Return the (x, y) coordinate for the center point of the cell that contains the specified text.  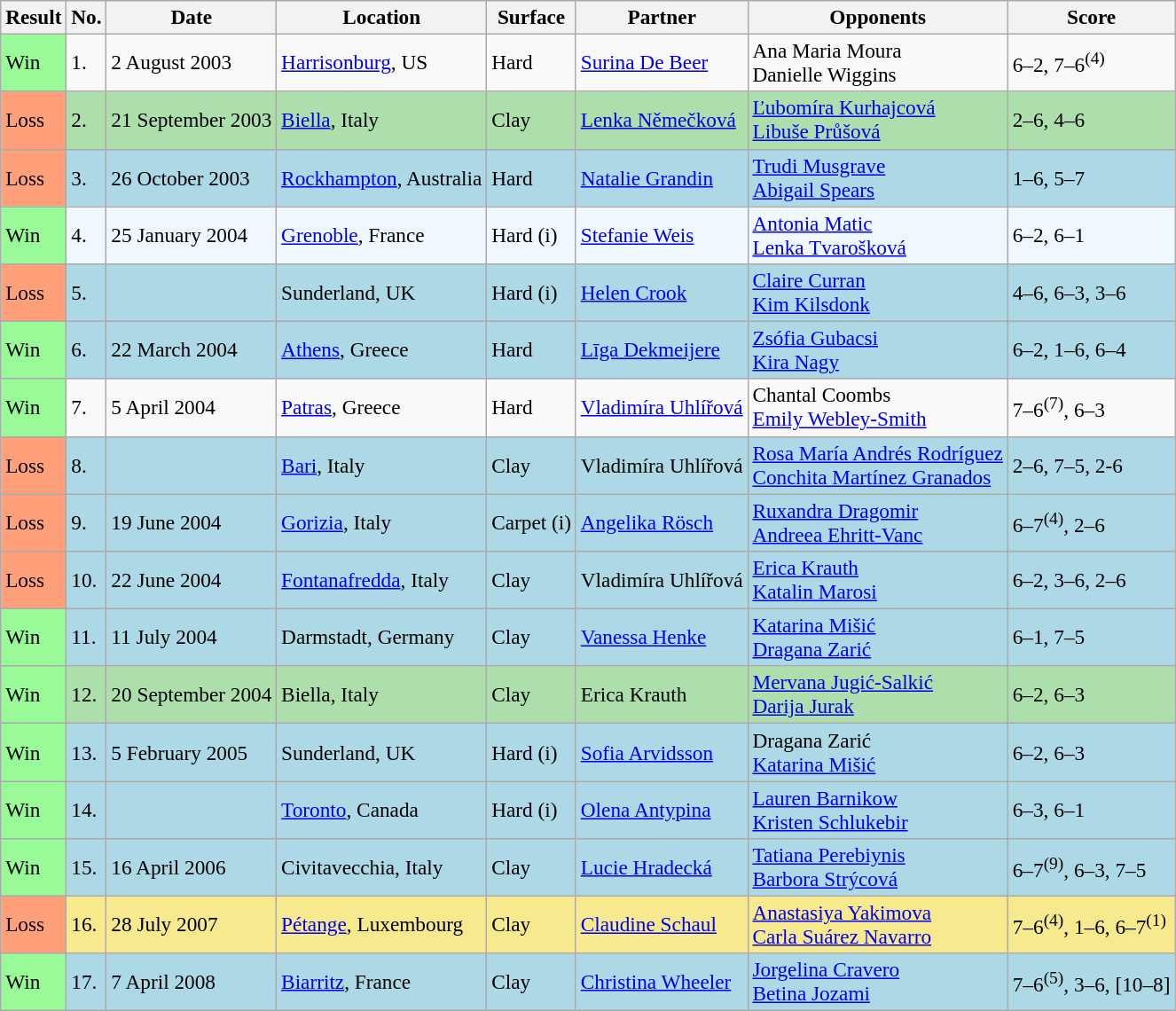
8. (87, 465)
Ľubomíra Kurhajcová Libuše Průšová (878, 121)
Mervana Jugić-Salkić Darija Jurak (878, 695)
6–3, 6–1 (1091, 809)
6–2, 7–6(4) (1091, 62)
Darmstadt, Germany (381, 637)
5. (87, 293)
7. (87, 408)
Antonia Matic Lenka Tvarošková (878, 234)
Dragana Zarić Katarina Mišić (878, 752)
Bari, Italy (381, 465)
6–2, 3–6, 2–6 (1091, 580)
Lauren Barnikow Kristen Schlukebir (878, 809)
Claire Curran Kim Kilsdonk (878, 293)
Zsófia Gubacsi Kira Nagy (878, 349)
Sofia Arvidsson (662, 752)
Surface (532, 17)
6–2, 6–1 (1091, 234)
Date (192, 17)
Partner (662, 17)
Lucie Hradecká (662, 867)
4. (87, 234)
Tatiana Perebiynis Barbora Strýcová (878, 867)
9. (87, 521)
16. (87, 924)
Jorgelina Cravero Betina Jozami (878, 983)
Fontanafredda, Italy (381, 580)
13. (87, 752)
28 July 2007 (192, 924)
2. (87, 121)
Civitavecchia, Italy (381, 867)
Score (1091, 17)
10. (87, 580)
Toronto, Canada (381, 809)
7–6(7), 6–3 (1091, 408)
Anastasiya Yakimova Carla Suárez Navarro (878, 924)
Opponents (878, 17)
Ana Maria Moura Danielle Wiggins (878, 62)
7–6(4), 1–6, 6–7(1) (1091, 924)
5 February 2005 (192, 752)
Result (34, 17)
11 July 2004 (192, 637)
Trudi Musgrave Abigail Spears (878, 177)
6. (87, 349)
Biarritz, France (381, 983)
Harrisonburg, US (381, 62)
6–7(9), 6–3, 7–5 (1091, 867)
16 April 2006 (192, 867)
11. (87, 637)
Surina De Beer (662, 62)
Rockhampton, Australia (381, 177)
Erica Krauth (662, 695)
19 June 2004 (192, 521)
12. (87, 695)
Stefanie Weis (662, 234)
7–6(5), 3–6, [10–8] (1091, 983)
7 April 2008 (192, 983)
4–6, 6–3, 3–6 (1091, 293)
20 September 2004 (192, 695)
Vanessa Henke (662, 637)
6–2, 1–6, 6–4 (1091, 349)
6–1, 7–5 (1091, 637)
Chantal Coombs Emily Webley-Smith (878, 408)
22 June 2004 (192, 580)
2–6, 4–6 (1091, 121)
2 August 2003 (192, 62)
Katarina Mišić Dragana Zarić (878, 637)
Angelika Rösch (662, 521)
5 April 2004 (192, 408)
14. (87, 809)
Christina Wheeler (662, 983)
Ruxandra Dragomir Andreea Ehritt-Vanc (878, 521)
22 March 2004 (192, 349)
Location (381, 17)
Carpet (i) (532, 521)
Olena Antypina (662, 809)
Erica Krauth Katalin Marosi (878, 580)
Helen Crook (662, 293)
17. (87, 983)
2–6, 7–5, 2-6 (1091, 465)
Gorizia, Italy (381, 521)
26 October 2003 (192, 177)
1–6, 5–7 (1091, 177)
Lenka Němečková (662, 121)
Natalie Grandin (662, 177)
Grenoble, France (381, 234)
Patras, Greece (381, 408)
21 September 2003 (192, 121)
Līga Dekmeijere (662, 349)
15. (87, 867)
1. (87, 62)
25 January 2004 (192, 234)
3. (87, 177)
Pétange, Luxembourg (381, 924)
No. (87, 17)
6–7(4), 2–6 (1091, 521)
Rosa María Andrés Rodríguez Conchita Martínez Granados (878, 465)
Athens, Greece (381, 349)
Claudine Schaul (662, 924)
